Return the (x, y) coordinate for the center point of the cell that contains the specified text.  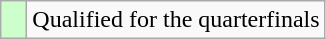
Qualified for the quarterfinals (176, 20)
